Capture the cell that displays the provided text and extract its [x, y] central coordinate. 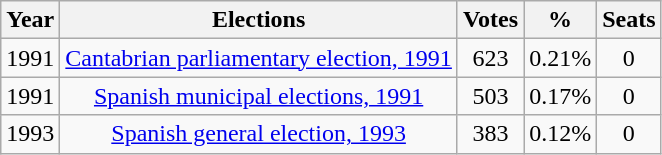
Spanish municipal elections, 1991 [259, 96]
623 [490, 58]
383 [490, 134]
% [560, 20]
Seats [629, 20]
0.17% [560, 96]
Elections [259, 20]
Year [30, 20]
Cantabrian parliamentary election, 1991 [259, 58]
Votes [490, 20]
0.21% [560, 58]
1993 [30, 134]
0.12% [560, 134]
Spanish general election, 1993 [259, 134]
503 [490, 96]
